Determine the [x, y] coordinate at the center of the cell enclosing the given text.  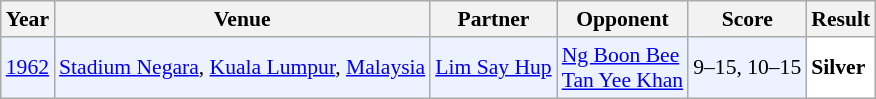
Year [28, 19]
Stadium Negara, Kuala Lumpur, Malaysia [242, 68]
Result [840, 19]
Partner [493, 19]
Score [747, 19]
Opponent [623, 19]
Ng Boon Bee Tan Yee Khan [623, 68]
9–15, 10–15 [747, 68]
Venue [242, 19]
Silver [840, 68]
1962 [28, 68]
Lim Say Hup [493, 68]
